Pinpoint the cell where the given text exists, returning its [x, y] midpoint coordinate. 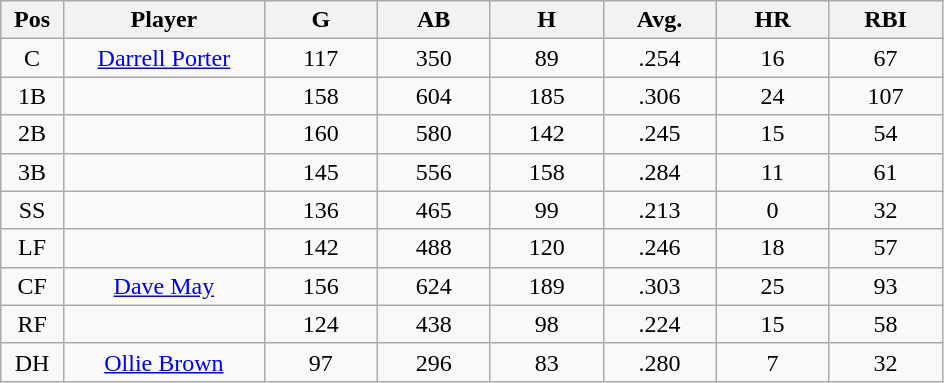
HR [772, 20]
.213 [660, 210]
Avg. [660, 20]
11 [772, 172]
189 [546, 286]
.284 [660, 172]
.246 [660, 248]
LF [32, 248]
465 [434, 210]
.303 [660, 286]
C [32, 58]
350 [434, 58]
DH [32, 362]
.254 [660, 58]
Dave May [164, 286]
.280 [660, 362]
97 [320, 362]
18 [772, 248]
.306 [660, 96]
107 [886, 96]
185 [546, 96]
RF [32, 324]
120 [546, 248]
Pos [32, 20]
RBI [886, 20]
Player [164, 20]
61 [886, 172]
83 [546, 362]
CF [32, 286]
624 [434, 286]
98 [546, 324]
7 [772, 362]
Darrell Porter [164, 58]
488 [434, 248]
136 [320, 210]
124 [320, 324]
58 [886, 324]
438 [434, 324]
54 [886, 134]
1B [32, 96]
296 [434, 362]
H [546, 20]
25 [772, 286]
24 [772, 96]
.224 [660, 324]
89 [546, 58]
G [320, 20]
580 [434, 134]
160 [320, 134]
604 [434, 96]
556 [434, 172]
.245 [660, 134]
Ollie Brown [164, 362]
156 [320, 286]
93 [886, 286]
0 [772, 210]
SS [32, 210]
99 [546, 210]
2B [32, 134]
67 [886, 58]
145 [320, 172]
16 [772, 58]
57 [886, 248]
117 [320, 58]
AB [434, 20]
3B [32, 172]
